Identify which cell holds the provided text, then report its (x, y) central coordinate. 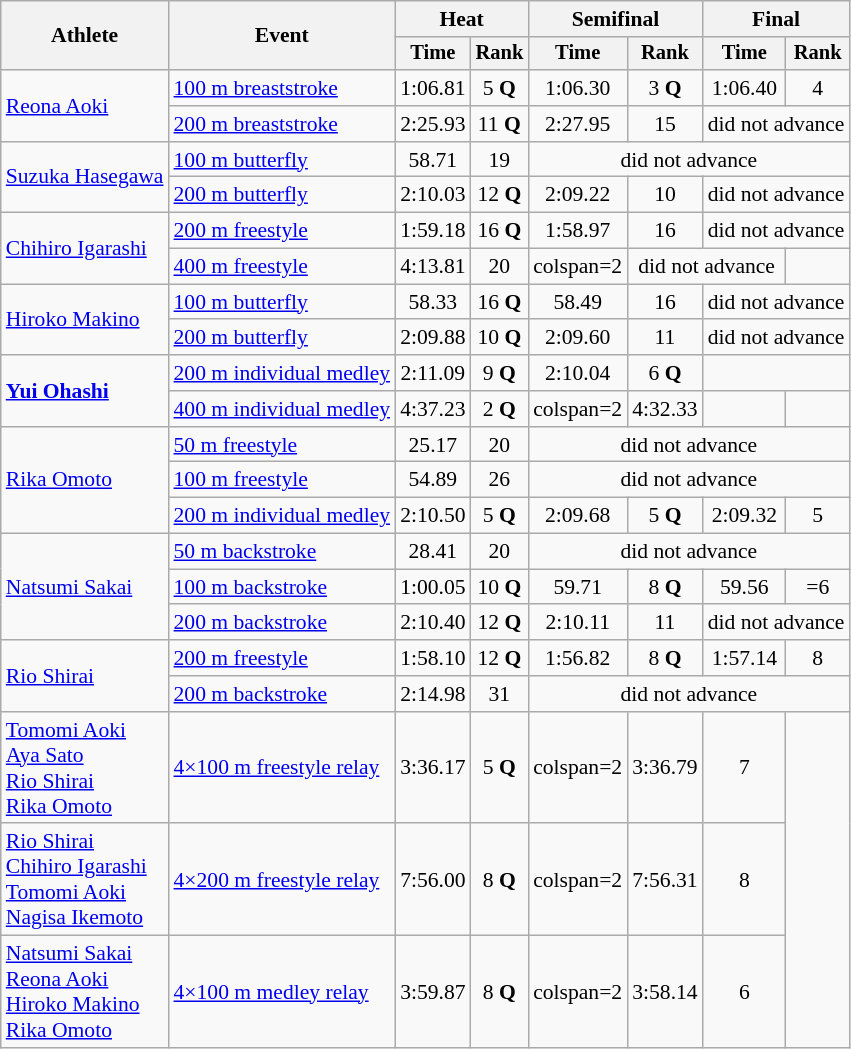
28.41 (432, 552)
26 (500, 480)
2:10.04 (578, 373)
7:56.00 (432, 880)
9 Q (500, 373)
2:11.09 (432, 373)
3:36.79 (664, 768)
3:36.17 (432, 768)
Semifinal (616, 19)
11 Q (500, 124)
Tomomi AokiAya SatoRio ShiraiRika Omoto (85, 768)
200 m breaststroke (282, 124)
Event (282, 36)
10 (664, 195)
1:59.18 (432, 231)
25.17 (432, 445)
58.49 (578, 302)
4×200 m freestyle relay (282, 880)
2:09.60 (578, 338)
1:06.81 (432, 88)
7:56.31 (664, 880)
4×100 m freestyle relay (282, 768)
2:27.95 (578, 124)
4 (818, 88)
2:10.40 (432, 623)
Chihiro Igarashi (85, 248)
7 (744, 768)
Natsumi SakaiReona AokiHiroko MakinoRika Omoto (85, 992)
Final (776, 19)
31 (500, 694)
2 Q (500, 409)
2:25.93 (432, 124)
2:14.98 (432, 694)
58.71 (432, 160)
3 Q (664, 88)
Rio Shirai (85, 676)
Heat (462, 19)
Yui Ohashi (85, 390)
100 m freestyle (282, 480)
2:10.50 (432, 516)
Hiroko Makino (85, 320)
1:56.82 (578, 658)
2:10.11 (578, 623)
100 m breaststroke (282, 88)
Natsumi Sakai (85, 588)
1:06.40 (744, 88)
Suzuka Hasegawa (85, 178)
=6 (818, 587)
1:58.10 (432, 658)
400 m freestyle (282, 267)
4×100 m medley relay (282, 992)
2:09.32 (744, 516)
4:32.33 (664, 409)
4:37.23 (432, 409)
Reona Aoki (85, 106)
Rio ShiraiChihiro IgarashiTomomi AokiNagisa Ikemoto (85, 880)
19 (500, 160)
Rika Omoto (85, 480)
6 (744, 992)
2:10.03 (432, 195)
1:06.30 (578, 88)
15 (664, 124)
2:09.68 (578, 516)
50 m backstroke (282, 552)
400 m individual medley (282, 409)
54.89 (432, 480)
59.71 (578, 587)
1:58.97 (578, 231)
59.56 (744, 587)
6 Q (664, 373)
3:58.14 (664, 992)
5 (818, 516)
2:09.88 (432, 338)
3:59.87 (432, 992)
2:09.22 (578, 195)
4:13.81 (432, 267)
1:57.14 (744, 658)
58.33 (432, 302)
1:00.05 (432, 587)
Athlete (85, 36)
50 m freestyle (282, 445)
100 m backstroke (282, 587)
